Locate the cell with the specified text and output its (X, Y) center coordinate. 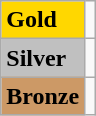
Gold (43, 20)
Silver (43, 58)
Bronze (43, 96)
